For the text-containing cell, return its midpoint in [x, y] coordinate format. 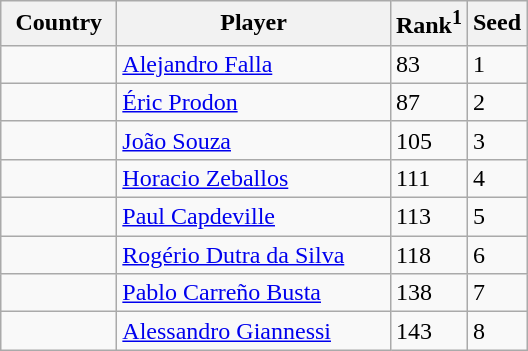
Rank1 [428, 24]
Seed [496, 24]
3 [496, 140]
111 [428, 178]
Player [254, 24]
4 [496, 178]
7 [496, 293]
Horacio Zeballos [254, 178]
118 [428, 255]
2 [496, 102]
6 [496, 255]
8 [496, 331]
87 [428, 102]
Éric Prodon [254, 102]
105 [428, 140]
Alejandro Falla [254, 64]
Rogério Dutra da Silva [254, 255]
143 [428, 331]
1 [496, 64]
Pablo Carreño Busta [254, 293]
Alessandro Giannessi [254, 331]
Country [59, 24]
83 [428, 64]
113 [428, 217]
Paul Capdeville [254, 217]
5 [496, 217]
João Souza [254, 140]
138 [428, 293]
